Find where the given text appears and provide that cell's center as (X, Y) coordinate. 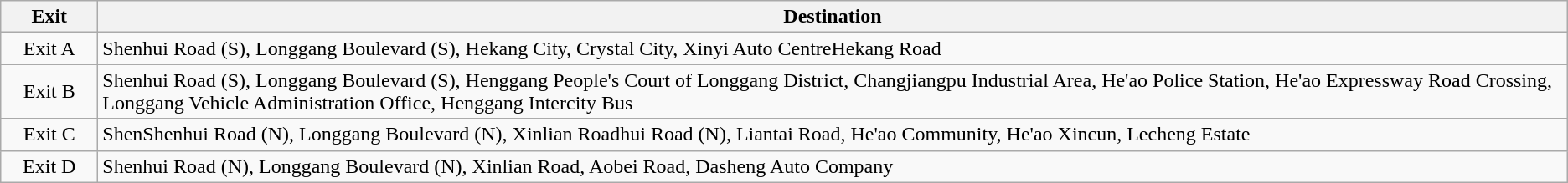
Exit A (49, 48)
Destination (833, 17)
Exit C (49, 135)
Exit D (49, 166)
ShenShenhui Road (N), Longgang Boulevard (N), Xinlian Roadhui Road (N), Liantai Road, He'ao Community, He'ao Xincun, Lecheng Estate (833, 135)
Shenhui Road (S), Longgang Boulevard (S), Hekang City, Crystal City, Xinyi Auto CentreHekang Road (833, 48)
Exit (49, 17)
Shenhui Road (N), Longgang Boulevard (N), Xinlian Road, Aobei Road, Dasheng Auto Company (833, 166)
Exit B (49, 92)
